Provide the (X, Y) coordinate of the cell's center where the given text is located.  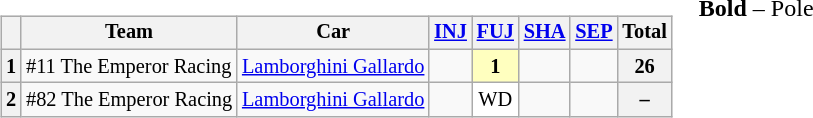
INJ (450, 33)
SHA (545, 33)
2 (11, 100)
SEP (594, 33)
FUJ (496, 33)
– (644, 100)
Team (129, 33)
#82 The Emperor Racing (129, 100)
#11 The Emperor Racing (129, 66)
26 (644, 66)
WD (496, 100)
Car (333, 33)
Total (644, 33)
